Scan for the cell matching the given text and deliver its [x, y] coordinate at center. 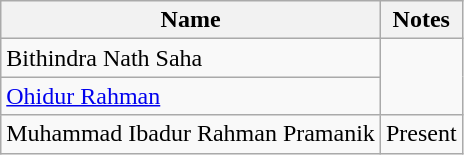
Notes [421, 20]
Name [191, 20]
Muhammad Ibadur Rahman Pramanik [191, 134]
Bithindra Nath Saha [191, 58]
Ohidur Rahman [191, 96]
Present [421, 134]
